Extract the [x, y] coordinate from the center of the cell holding the provided text.  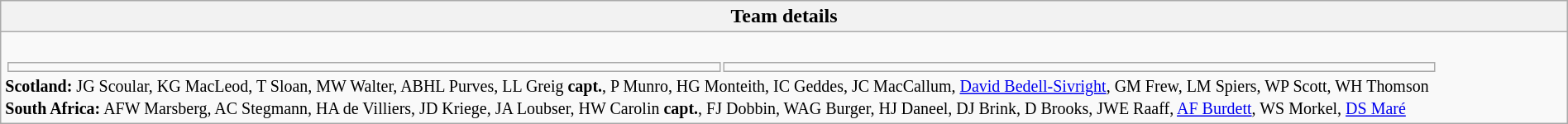
Team details [784, 17]
